Locate the cell with the specified text and output its (x, y) center coordinate. 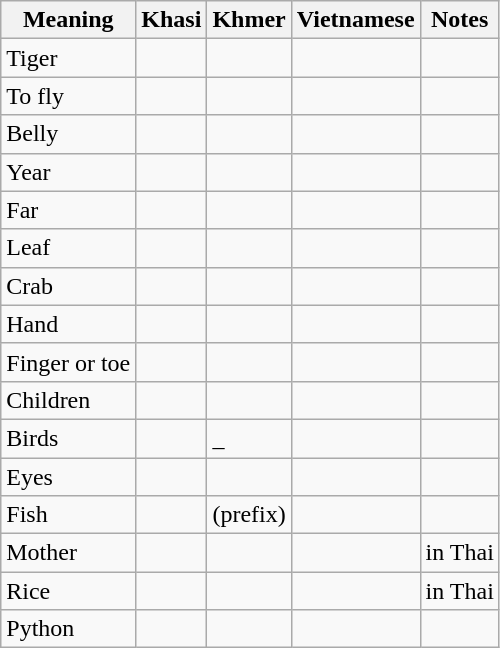
Crab (68, 286)
Year (68, 172)
Birds (68, 438)
Mother (68, 553)
Children (68, 400)
_ (249, 438)
Tiger (68, 58)
Notes (460, 20)
Belly (68, 134)
Meaning (68, 20)
Khmer (249, 20)
Python (68, 629)
Leaf (68, 248)
Eyes (68, 477)
Khasi (172, 20)
Rice (68, 591)
Hand (68, 324)
Vietnamese (356, 20)
Fish (68, 515)
Far (68, 210)
To fly (68, 96)
Finger or toe (68, 362)
(prefix) (249, 515)
